Return [X, Y] of the center of cell containing provided text 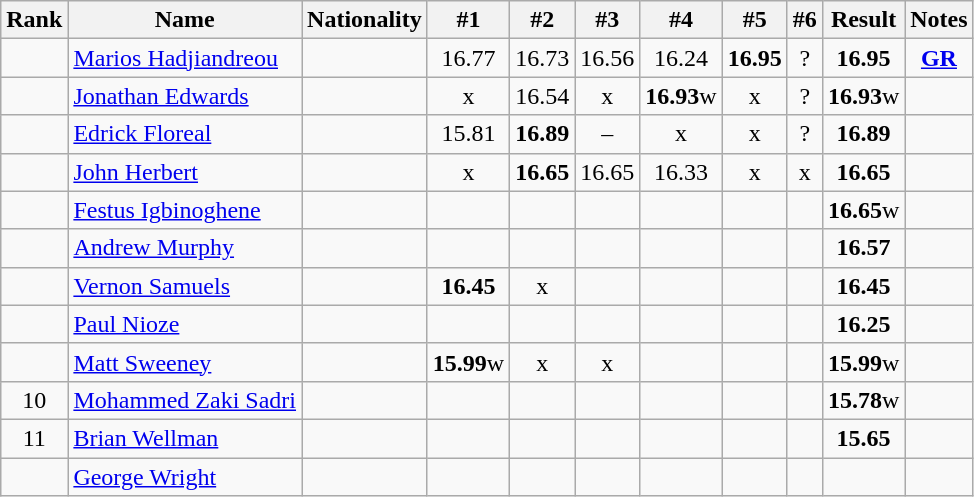
16.56 [608, 58]
15.81 [468, 134]
15.78w [863, 400]
Paul Nioze [185, 324]
16.25 [863, 324]
Andrew Murphy [185, 248]
16.24 [681, 58]
Jonathan Edwards [185, 96]
16.77 [468, 58]
Nationality [365, 20]
Result [863, 20]
16.65w [863, 210]
#2 [542, 20]
#5 [754, 20]
Matt Sweeney [185, 362]
#4 [681, 20]
16.54 [542, 96]
16.57 [863, 248]
10 [34, 400]
Festus Igbinoghene [185, 210]
Vernon Samuels [185, 286]
Mohammed Zaki Sadri [185, 400]
16.73 [542, 58]
#3 [608, 20]
Name [185, 20]
Marios Hadjiandreou [185, 58]
GR [939, 58]
– [608, 134]
11 [34, 438]
John Herbert [185, 172]
Edrick Floreal [185, 134]
George Wright [185, 477]
16.33 [681, 172]
Notes [939, 20]
15.65 [863, 438]
#1 [468, 20]
Rank [34, 20]
#6 [804, 20]
Brian Wellman [185, 438]
